Extract the [X, Y] coordinate from the center of the cell holding the provided text.  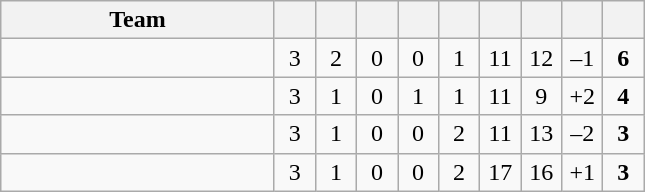
16 [542, 172]
–1 [582, 58]
13 [542, 134]
17 [500, 172]
–2 [582, 134]
9 [542, 96]
+2 [582, 96]
12 [542, 58]
4 [624, 96]
+1 [582, 172]
Team [138, 20]
6 [624, 58]
